Output the [x, y] coordinate of the center of the cell containing the given text.  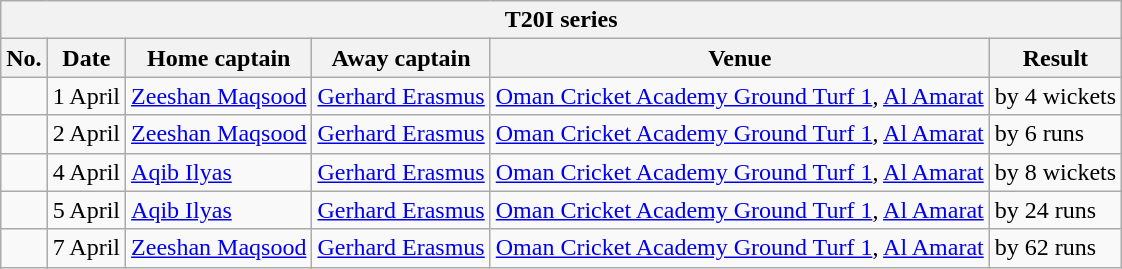
Venue [740, 58]
Result [1055, 58]
1 April [86, 96]
Home captain [219, 58]
by 24 runs [1055, 210]
by 62 runs [1055, 248]
by 8 wickets [1055, 172]
7 April [86, 248]
Date [86, 58]
T20I series [562, 20]
by 6 runs [1055, 134]
by 4 wickets [1055, 96]
4 April [86, 172]
5 April [86, 210]
No. [24, 58]
2 April [86, 134]
Away captain [401, 58]
